Output the [X, Y] coordinate of the center of the cell containing the given text.  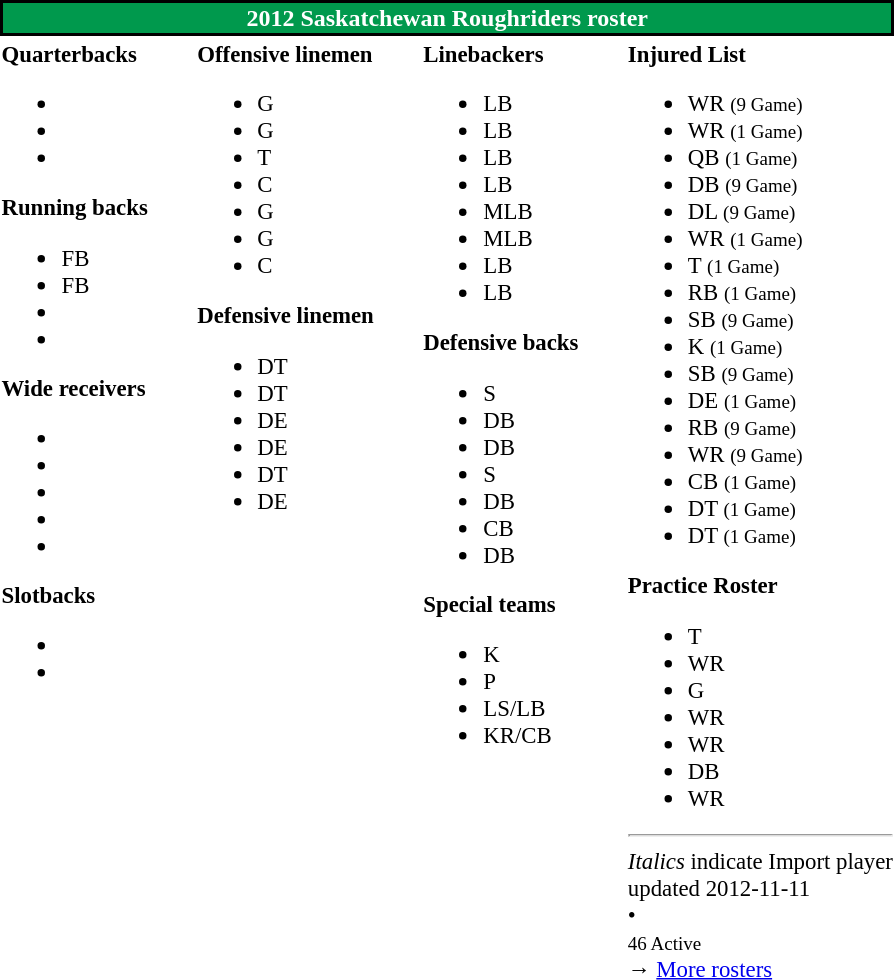
2012 Saskatchewan Roughriders roster [447, 18]
